Output the [X, Y] coordinate of the center of the cell containing the given text.  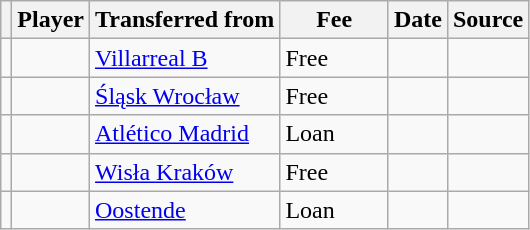
Transferred from [185, 20]
Fee [334, 20]
Player [51, 20]
Śląsk Wrocław [185, 96]
Date [418, 20]
Source [488, 20]
Atlético Madrid [185, 134]
Villarreal B [185, 58]
Wisła Kraków [185, 172]
Oostende [185, 210]
